From the cell containing the given text, extract its center point as (x, y) coordinate. 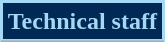
Technical staff (83, 22)
